From the cell containing the given text, extract its center point as (x, y) coordinate. 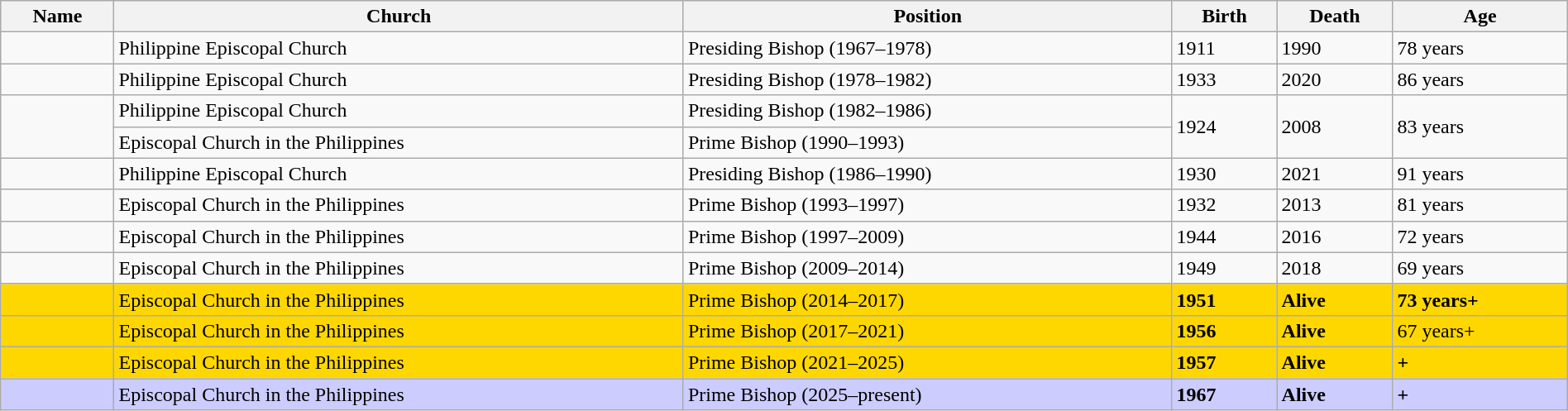
Death (1335, 17)
Age (1480, 17)
Prime Bishop (2009–2014) (928, 268)
Prime Bishop (2017–2021) (928, 331)
91 years (1480, 174)
1930 (1224, 174)
73 years+ (1480, 299)
81 years (1480, 205)
Name (58, 17)
1949 (1224, 268)
Position (928, 17)
Church (399, 17)
2020 (1335, 79)
Birth (1224, 17)
Prime Bishop (1990–1993) (928, 142)
Prime Bishop (1993–1997) (928, 205)
1933 (1224, 79)
2021 (1335, 174)
1990 (1335, 48)
Presiding Bishop (1982–1986) (928, 111)
1951 (1224, 299)
Presiding Bishop (1967–1978) (928, 48)
Prime Bishop (2025–present) (928, 394)
1967 (1224, 394)
2016 (1335, 237)
86 years (1480, 79)
1957 (1224, 362)
83 years (1480, 127)
Prime Bishop (1997–2009) (928, 237)
Prime Bishop (2021–2025) (928, 362)
67 years+ (1480, 331)
1944 (1224, 237)
Presiding Bishop (1978–1982) (928, 79)
2013 (1335, 205)
72 years (1480, 237)
69 years (1480, 268)
1924 (1224, 127)
78 years (1480, 48)
1956 (1224, 331)
1911 (1224, 48)
2008 (1335, 127)
2018 (1335, 268)
Prime Bishop (2014–2017) (928, 299)
Presiding Bishop (1986–1990) (928, 174)
1932 (1224, 205)
